Locate the cell with the specified text and output its (x, y) center coordinate. 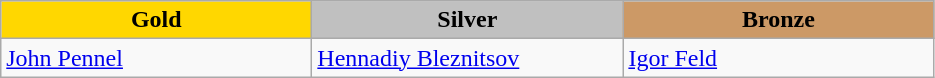
Igor Feld (778, 58)
Hennadiy Bleznitsov (468, 58)
Bronze (778, 20)
John Pennel (156, 58)
Gold (156, 20)
Silver (468, 20)
